Determine the [x, y] coordinate at the center of the cell enclosing the given text.  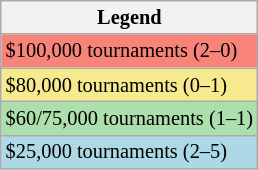
$100,000 tournaments (2–0) [130, 51]
Legend [130, 17]
$80,000 tournaments (0–1) [130, 85]
$25,000 tournaments (2–5) [130, 152]
$60/75,000 tournaments (1–1) [130, 118]
